Search for the cell housing the specified text and yield its (x, y) center coordinate. 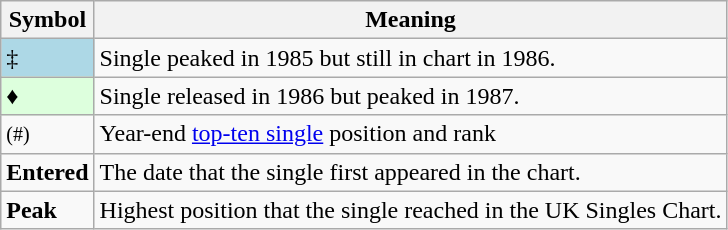
Single peaked in 1985 but still in chart in 1986. (410, 58)
Year-end top-ten single position and rank (410, 134)
Peak (48, 210)
Single released in 1986 but peaked in 1987. (410, 96)
Entered (48, 172)
The date that the single first appeared in the chart. (410, 172)
Symbol (48, 20)
‡ (48, 58)
(#) (48, 134)
♦ (48, 96)
Meaning (410, 20)
Highest position that the single reached in the UK Singles Chart. (410, 210)
